Find where the given text appears and provide that cell's center as (X, Y) coordinate. 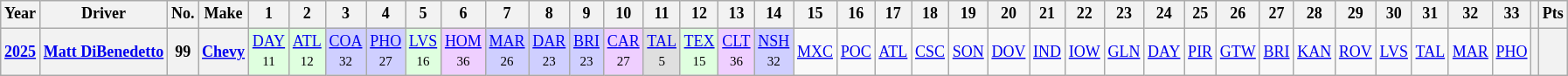
COA32 (346, 52)
27 (1276, 14)
IOW (1084, 52)
2 (307, 14)
BRI23 (587, 52)
SON (968, 52)
1 (268, 14)
22 (1084, 14)
TEX15 (699, 52)
MAR26 (507, 52)
4 (386, 14)
19 (968, 14)
17 (893, 14)
18 (930, 14)
21 (1047, 14)
14 (774, 14)
GTW (1238, 52)
TAL5 (662, 52)
PHO (1512, 52)
6 (463, 14)
LVS (1393, 52)
11 (662, 14)
99 (184, 52)
15 (815, 14)
Make (224, 14)
26 (1238, 14)
DAR23 (549, 52)
CLT36 (736, 52)
ATL (893, 52)
IND (1047, 52)
33 (1512, 14)
DAY11 (268, 52)
MAR (1470, 52)
32 (1470, 14)
2025 (21, 52)
MXC (815, 52)
Driver (103, 14)
8 (549, 14)
ATL12 (307, 52)
Year (21, 14)
28 (1315, 14)
31 (1430, 14)
No. (184, 14)
GLN (1124, 52)
3 (346, 14)
Chevy (224, 52)
13 (736, 14)
Matt DiBenedetto (103, 52)
KAN (1315, 52)
POC (856, 52)
Pts (1554, 14)
ROV (1356, 52)
16 (856, 14)
PIR (1201, 52)
9 (587, 14)
LVS16 (423, 52)
CSC (930, 52)
12 (699, 14)
TAL (1430, 52)
CAR27 (623, 52)
23 (1124, 14)
5 (423, 14)
30 (1393, 14)
24 (1164, 14)
20 (1009, 14)
29 (1356, 14)
7 (507, 14)
HOM36 (463, 52)
10 (623, 14)
BRI (1276, 52)
DAY (1164, 52)
25 (1201, 14)
PHO27 (386, 52)
DOV (1009, 52)
NSH32 (774, 52)
